Output the [X, Y] coordinate of the center of the cell containing the given text.  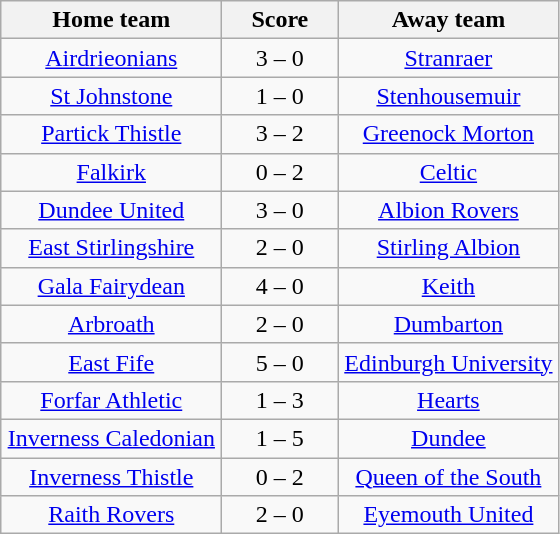
3 – 2 [280, 134]
Dundee United [112, 210]
Keith [448, 286]
1 – 3 [280, 400]
Greenock Morton [448, 134]
Celtic [448, 172]
Gala Fairydean [112, 286]
Hearts [448, 400]
Stirling Albion [448, 248]
Home team [112, 20]
5 – 0 [280, 362]
Stenhousemuir [448, 96]
Eyemouth United [448, 515]
Score [280, 20]
Raith Rovers [112, 515]
East Stirlingshire [112, 248]
Dundee [448, 438]
Arbroath [112, 324]
1 – 0 [280, 96]
Falkirk [112, 172]
Dumbarton [448, 324]
1 – 5 [280, 438]
Albion Rovers [448, 210]
Forfar Athletic [112, 400]
Partick Thistle [112, 134]
Queen of the South [448, 477]
4 – 0 [280, 286]
East Fife [112, 362]
Inverness Caledonian [112, 438]
Inverness Thistle [112, 477]
Stranraer [448, 58]
Away team [448, 20]
St Johnstone [112, 96]
Edinburgh University [448, 362]
Airdrieonians [112, 58]
